Detect which cell encompasses the target text, then output its (X, Y) center coordinate. 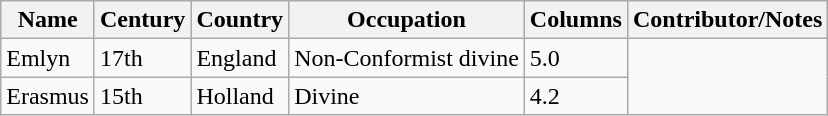
Contributor/Notes (727, 20)
Occupation (407, 20)
17th (142, 58)
15th (142, 96)
Emlyn (48, 58)
Non-Conformist divine (407, 58)
Erasmus (48, 96)
Divine (407, 96)
Holland (240, 96)
Name (48, 20)
Country (240, 20)
Century (142, 20)
4.2 (576, 96)
England (240, 58)
5.0 (576, 58)
Columns (576, 20)
